Determine the [X, Y] coordinate at the center of the cell enclosing the given text.  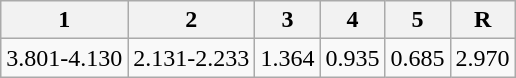
R [482, 20]
3 [288, 20]
5 [418, 20]
2 [192, 20]
1 [64, 20]
3.801-4.130 [64, 58]
4 [352, 20]
2.131-2.233 [192, 58]
0.685 [418, 58]
0.935 [352, 58]
1.364 [288, 58]
2.970 [482, 58]
